Identify which cell holds the provided text, then report its [X, Y] central coordinate. 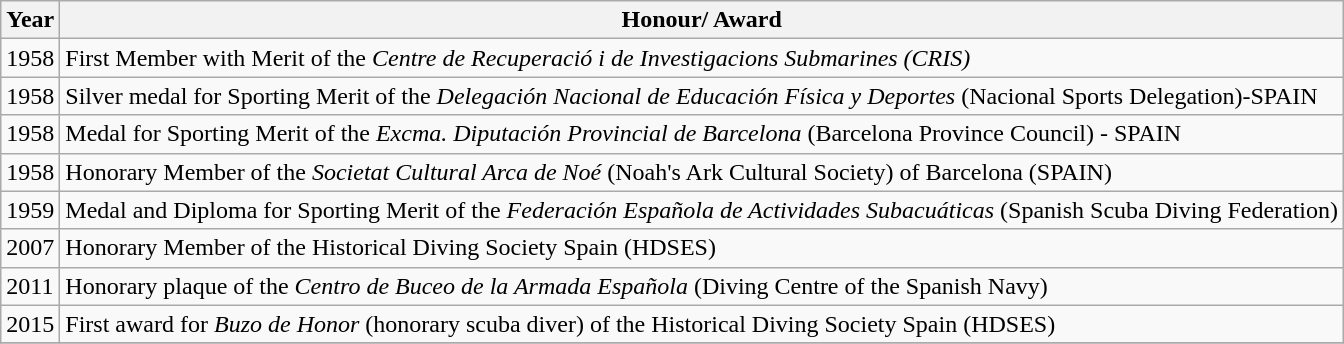
2011 [30, 286]
First award for Buzo de Honor (honorary scuba diver) of the Historical Diving Society Spain (HDSES) [702, 324]
Honorary Member of the Societat Cultural Arca de Noé (Noah's Ark Cultural Society) of Barcelona (SPAIN) [702, 172]
Medal and Diploma for Sporting Merit of the Federación Española de Actividades Subacuáticas (Spanish Scuba Diving Federation) [702, 210]
2007 [30, 248]
Year [30, 20]
1959 [30, 210]
Honorary plaque of the Centro de Buceo de la Armada Española (Diving Centre of the Spanish Navy) [702, 286]
Silver medal for Sporting Merit of the Delegación Nacional de Educación Física y Deportes (Nacional Sports Delegation)-SPAIN [702, 96]
Honorary Member of the Historical Diving Society Spain (HDSES) [702, 248]
2015 [30, 324]
First Member with Merit of the Centre de Recuperació i de Investigacions Submarines (CRIS) [702, 58]
Honour/ Award [702, 20]
Medal for Sporting Merit of the Excma. Diputación Provincial de Barcelona (Barcelona Province Council) - SPAIN [702, 134]
